Return (x, y) of the center of cell containing provided text 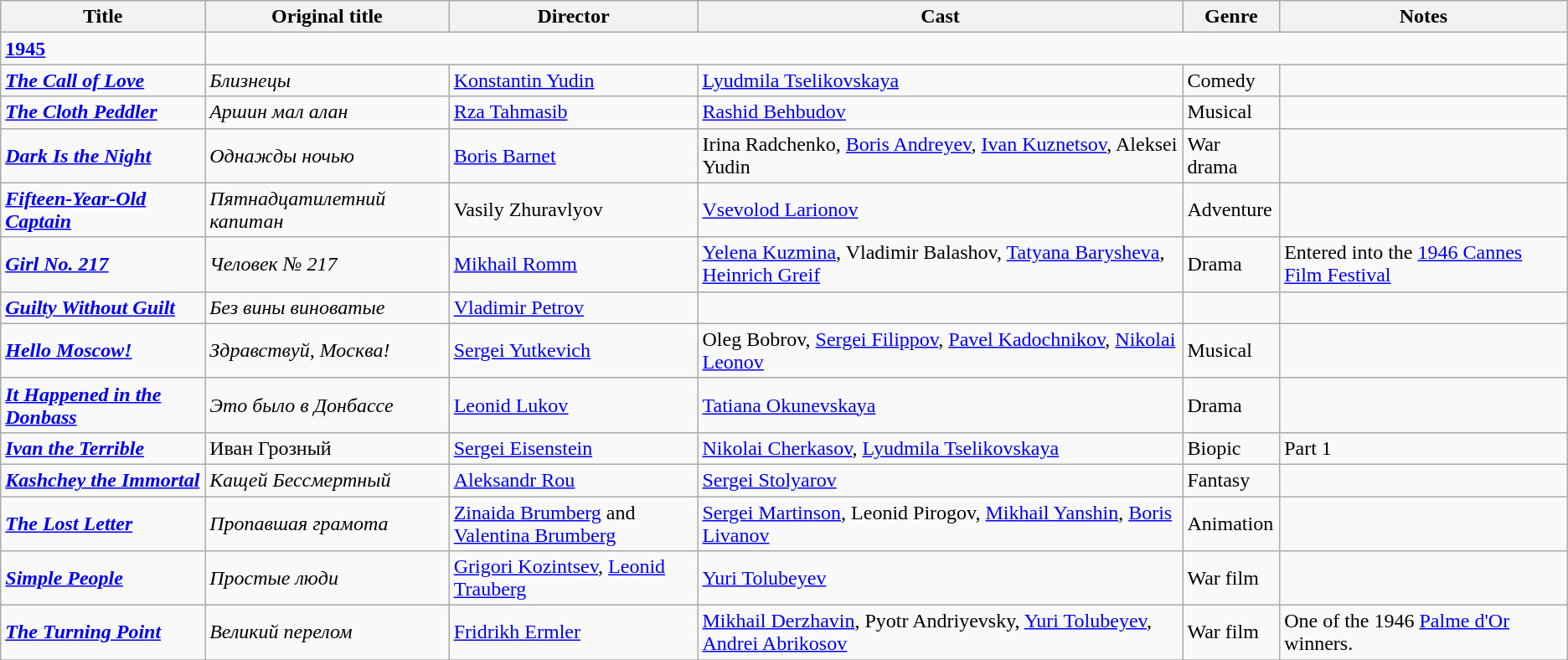
One of the 1946 Palme d'Or winners. (1424, 633)
War drama (1231, 156)
Oleg Bobrov, Sergei Filippov, Pavel Kadochnikov, Nikolai Leonov (940, 350)
Простые люди (328, 578)
Fantasy (1231, 480)
Sergei Martinson, Leonid Pirogov, Mikhail Yanshin, Boris Livanov (940, 523)
The Call of Love (103, 80)
Simple People (103, 578)
Irina Radchenko, Boris Andreyev, Ivan Kuznetsov, Aleksei Yudin (940, 156)
Кащей Бессмертный (328, 480)
Rza Tahmasib (573, 112)
Lyudmila Tselikovskaya (940, 80)
The Lost Letter (103, 523)
Grigori Kozintsev, Leonid Trauberg (573, 578)
1945 (103, 49)
Adventure (1231, 209)
Великий перелом (328, 633)
Title (103, 17)
Близнецы (328, 80)
Boris Barnet (573, 156)
Biopic (1231, 448)
Fifteen-Year-Old Captain (103, 209)
Notes (1424, 17)
Leonid Lukov (573, 405)
The Cloth Peddler (103, 112)
Sergei Eisenstein (573, 448)
Dark Is the Night (103, 156)
Vasily Zhuravlyov (573, 209)
Здравствуй, Москва! (328, 350)
Vsevolod Larionov (940, 209)
Однажды ночью (328, 156)
Guilty Without Guilt (103, 307)
Без вины виноватые (328, 307)
Это было в Донбассе (328, 405)
Director (573, 17)
Аршин мал алан (328, 112)
Пропавшая грамота (328, 523)
The Turning Point (103, 633)
Animation (1231, 523)
Ivan the Terrible (103, 448)
Aleksandr Rou (573, 480)
Mikhail Romm (573, 265)
Girl No. 217 (103, 265)
Rashid Behbudov (940, 112)
Vladimir Petrov (573, 307)
Comedy (1231, 80)
Konstantin Yudin (573, 80)
Sergei Stolyarov (940, 480)
Fridrikh Ermler (573, 633)
Kashchey the Immortal (103, 480)
Nikolai Cherkasov, Lyudmila Tselikovskaya (940, 448)
Пятнадцатилетний капитан (328, 209)
Yelena Kuzmina, Vladimir Balashov, Tatyana Barysheva, Heinrich Greif (940, 265)
Genre (1231, 17)
Original title (328, 17)
Tatiana Okunevskaya (940, 405)
Mikhail Derzhavin, Pyotr Andriyevsky, Yuri Tolubeyev, Andrei Abrikosov (940, 633)
Cast (940, 17)
Иван Грозный (328, 448)
Hello Moscow! (103, 350)
Entered into the 1946 Cannes Film Festival (1424, 265)
Sergei Yutkevich (573, 350)
Zinaida Brumberg andValentina Brumberg (573, 523)
Yuri Tolubeyev (940, 578)
Part 1 (1424, 448)
It Happened in the Donbass (103, 405)
Человек № 217 (328, 265)
